Locate the cell with the specified text and output its (x, y) center coordinate. 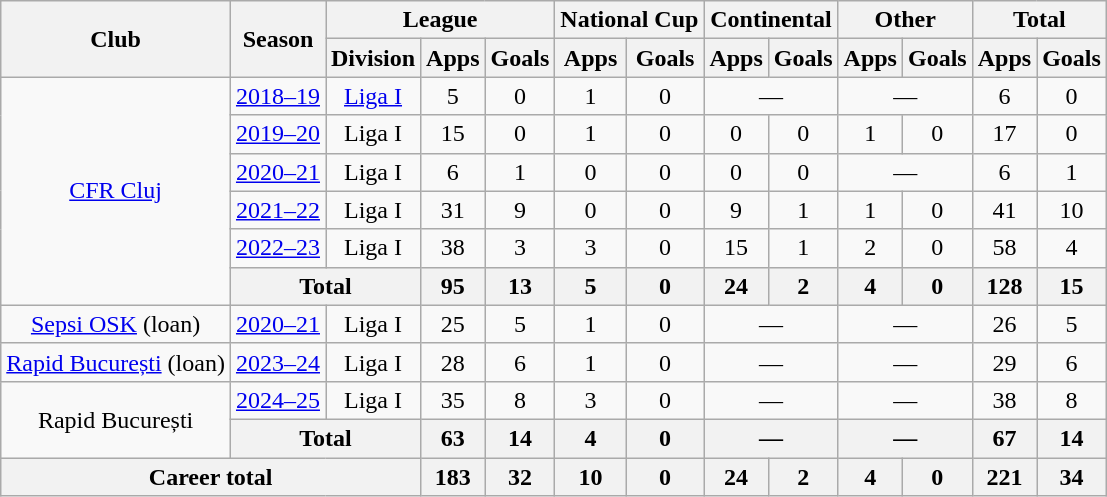
26 (1004, 324)
34 (1072, 477)
2023–24 (278, 362)
2024–25 (278, 400)
CFR Cluj (116, 191)
17 (1004, 134)
67 (1004, 438)
63 (453, 438)
221 (1004, 477)
Season (278, 39)
National Cup (630, 20)
2018–19 (278, 96)
Division (374, 58)
2022–23 (278, 248)
Career total (211, 477)
25 (453, 324)
32 (520, 477)
2021–22 (278, 210)
Rapid București (loan) (116, 362)
58 (1004, 248)
Continental (771, 20)
41 (1004, 210)
League (440, 20)
183 (453, 477)
28 (453, 362)
Club (116, 39)
Other (905, 20)
2019–20 (278, 134)
29 (1004, 362)
31 (453, 210)
35 (453, 400)
Rapid București (116, 419)
Sepsi OSK (loan) (116, 324)
95 (453, 286)
128 (1004, 286)
13 (520, 286)
